Return [x, y] of the center of cell containing provided text 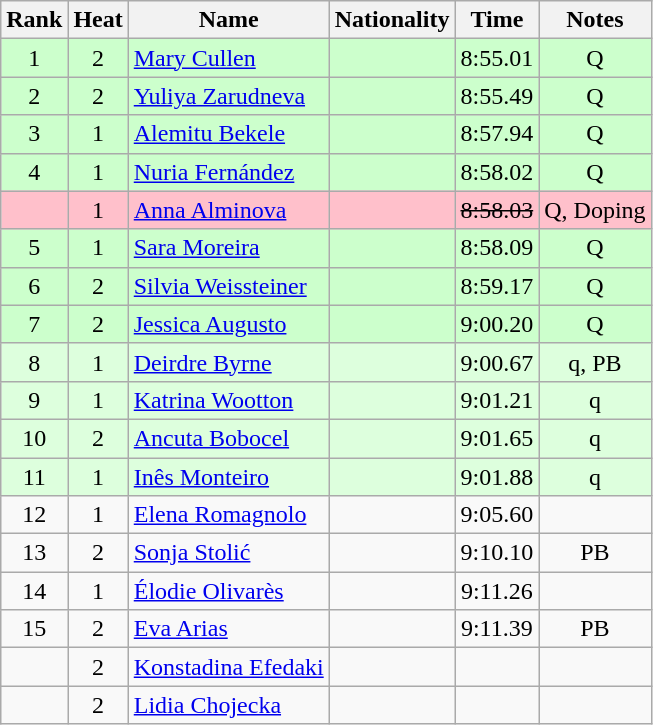
Anna Alminova [228, 210]
Alemitu Bekele [228, 134]
3 [34, 134]
9 [34, 400]
5 [34, 248]
Nuria Fernández [228, 172]
Rank [34, 20]
9:00.20 [497, 324]
Elena Romagnolo [228, 515]
Sara Moreira [228, 248]
Mary Cullen [228, 58]
9:05.60 [497, 515]
10 [34, 438]
8:59.17 [497, 286]
9:01.88 [497, 477]
9:00.67 [497, 362]
Eva Arias [228, 629]
Lidia Chojecka [228, 705]
11 [34, 477]
14 [34, 591]
Ancuta Bobocel [228, 438]
Time [497, 20]
6 [34, 286]
9:01.65 [497, 438]
Nationality [392, 20]
9:11.39 [497, 629]
4 [34, 172]
8:58.02 [497, 172]
9:10.10 [497, 553]
7 [34, 324]
8:58.09 [497, 248]
8:55.49 [497, 96]
Yuliya Zarudneva [228, 96]
12 [34, 515]
Silvia Weissteiner [228, 286]
Élodie Olivarès [228, 591]
8:55.01 [497, 58]
Konstadina Efedaki [228, 667]
Sonja Stolić [228, 553]
Q, Doping [595, 210]
15 [34, 629]
Inês Monteiro [228, 477]
Deirdre Byrne [228, 362]
13 [34, 553]
Jessica Augusto [228, 324]
9:11.26 [497, 591]
Notes [595, 20]
Katrina Wootton [228, 400]
Name [228, 20]
Heat [98, 20]
8:58.03 [497, 210]
9:01.21 [497, 400]
8 [34, 362]
q, PB [595, 362]
8:57.94 [497, 134]
